Determine the [x, y] coordinate at the center of the cell enclosing the given text.  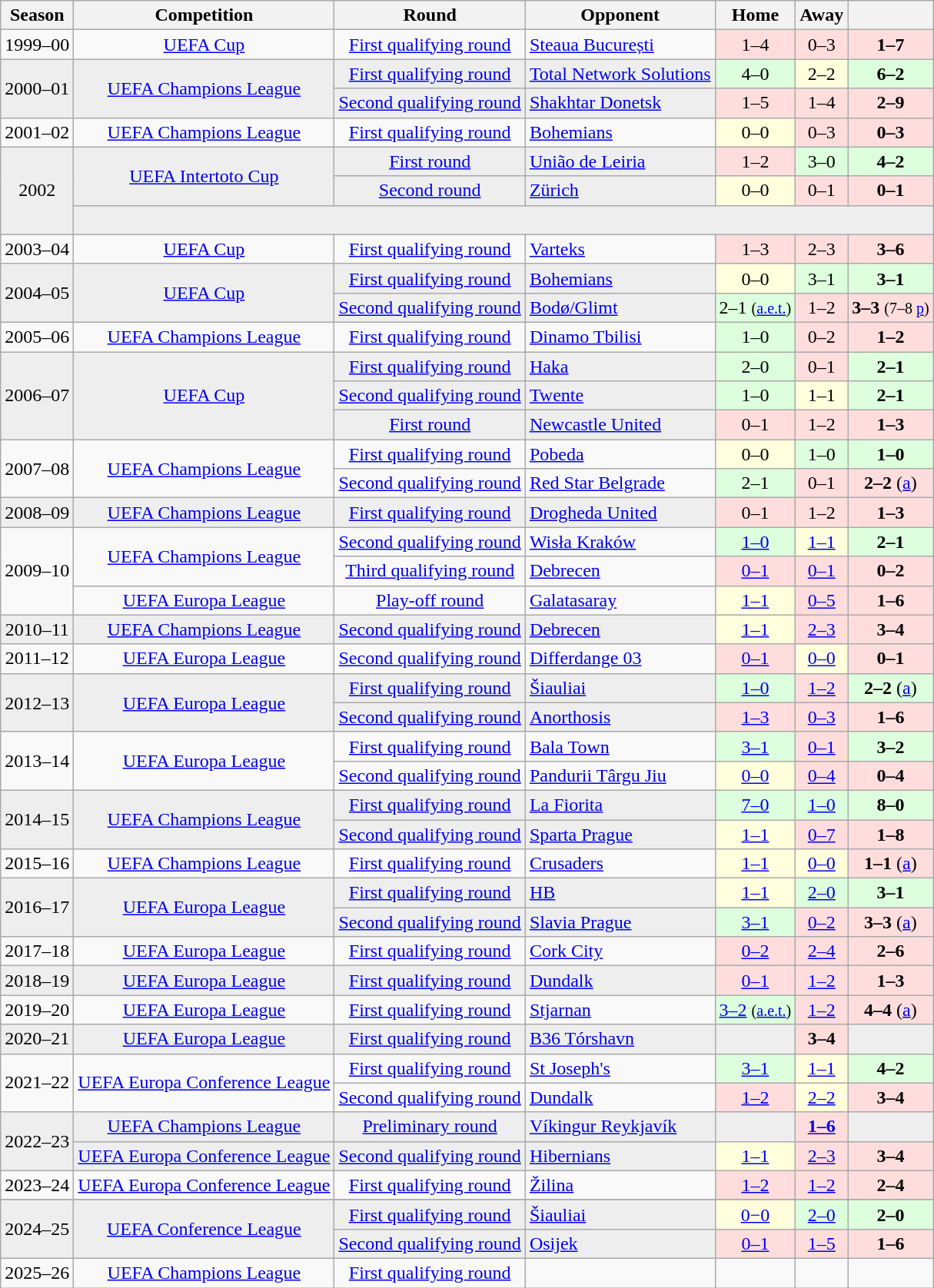
Stjarnan [620, 1010]
Pandurii Târgu Jiu [620, 775]
2022–23 [37, 1141]
2023–24 [37, 1185]
Dinamo Tbilisi [620, 337]
4–4 (a) [890, 1010]
2003–04 [37, 249]
2024–25 [37, 1229]
Slavia Prague [620, 922]
2006–07 [37, 396]
2004–05 [37, 293]
2009–10 [37, 571]
1–1 (a) [890, 864]
Competition [204, 15]
2000–01 [37, 88]
2013–14 [37, 761]
Bodø/Glimt [620, 307]
2005–06 [37, 337]
Preliminary round [430, 1127]
2020–21 [37, 1039]
Twente [620, 396]
8–0 [890, 805]
Galatasaray [620, 600]
6–2 [890, 74]
2007–08 [37, 469]
HB [620, 893]
2008–09 [37, 513]
Varteks [620, 249]
2–6 [890, 951]
2–1 (a.e.t.) [755, 307]
3–2 [890, 746]
Away [822, 15]
Haka [620, 367]
Bala Town [620, 746]
Newcastle United [620, 425]
Zürich [620, 191]
Round [430, 15]
Red Star Belgrade [620, 483]
3–3 (7–8 p) [890, 307]
0−0 [755, 1214]
Crusaders [620, 864]
2010–11 [37, 629]
1–8 [890, 834]
Cork City [620, 951]
St Joseph's [620, 1068]
Anorthosis [620, 717]
Differdange 03 [620, 659]
Season [37, 15]
2015–16 [37, 864]
Wisła Kraków [620, 542]
2016–17 [37, 908]
Osijek [620, 1243]
3–2 (a.e.t.) [755, 1010]
0–5 [822, 600]
La Fiorita [620, 805]
Pobeda [620, 454]
4–0 [755, 74]
B36 Tórshavn [620, 1039]
Third qualifying round [430, 571]
2017–18 [37, 951]
Shakhtar Donetsk [620, 103]
2018–19 [37, 981]
UEFA Conference League [204, 1229]
7–0 [755, 805]
2021–22 [37, 1083]
3–0 [822, 161]
2–9 [890, 103]
Sparta Prague [620, 834]
Žilina [620, 1185]
2001–02 [37, 132]
2019–20 [37, 1010]
Total Network Solutions [620, 74]
UEFA Intertoto Cup [204, 176]
3–3 (a) [890, 922]
União de Leiria [620, 161]
0–7 [822, 834]
Steaua București [620, 45]
1999–00 [37, 45]
Play-off round [430, 600]
Opponent [620, 15]
2002 [37, 191]
2011–12 [37, 659]
2014–15 [37, 819]
Second round [430, 191]
1–7 [890, 45]
Home [755, 15]
Hibernians [620, 1156]
Víkingur Reykjavík [620, 1127]
2025–26 [37, 1273]
2012–13 [37, 702]
3–6 [890, 249]
Drogheda United [620, 513]
